Return the [x, y] coordinate for the center point of the cell that contains the specified text.  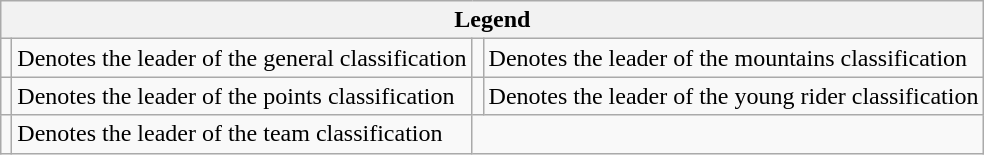
Denotes the leader of the points classification [242, 96]
Legend [492, 20]
Denotes the leader of the mountains classification [734, 58]
Denotes the leader of the young rider classification [734, 96]
Denotes the leader of the team classification [242, 134]
Denotes the leader of the general classification [242, 58]
